Provide the (X, Y) coordinate of the cell's center where the given text is located.  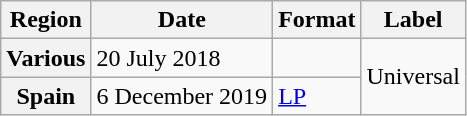
Various (46, 58)
Label (413, 20)
Region (46, 20)
Date (182, 20)
20 July 2018 (182, 58)
Universal (413, 77)
Format (317, 20)
Spain (46, 96)
LP (317, 96)
6 December 2019 (182, 96)
